Return the (X, Y) coordinate for the center point of the cell that contains the specified text.  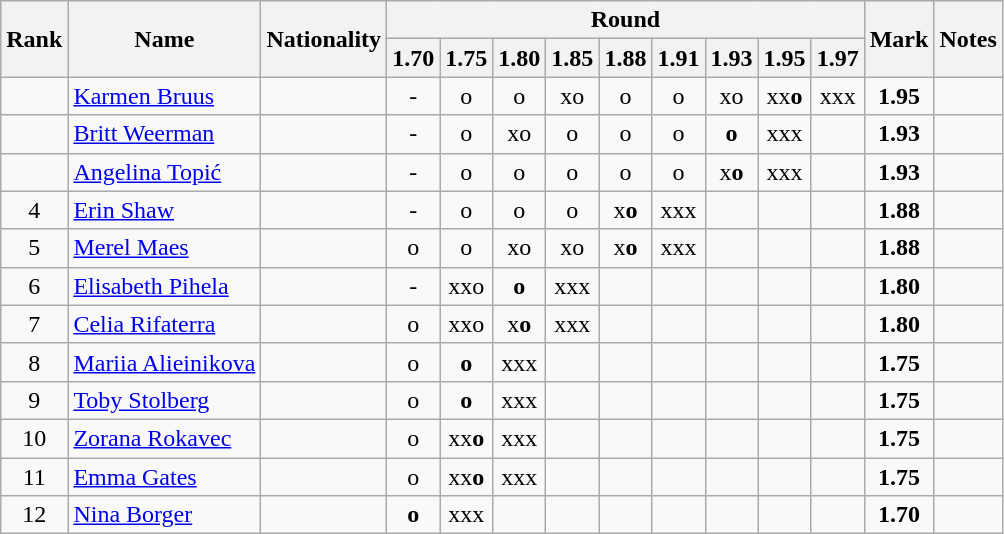
1.91 (678, 58)
Elisabeth Pihela (164, 286)
Nina Borger (164, 515)
8 (34, 362)
Mark (899, 39)
1.97 (838, 58)
Mariia Alieinikova (164, 362)
11 (34, 477)
Merel Maes (164, 248)
6 (34, 286)
Erin Shaw (164, 210)
1.85 (572, 58)
Emma Gates (164, 477)
10 (34, 438)
5 (34, 248)
9 (34, 400)
Round (626, 20)
Celia Rifaterra (164, 324)
Nationality (324, 39)
Toby Stolberg (164, 400)
7 (34, 324)
Zorana Rokavec (164, 438)
12 (34, 515)
Name (164, 39)
Rank (34, 39)
Notes (968, 39)
Angelina Topić (164, 172)
Britt Weerman (164, 134)
Karmen Bruus (164, 96)
4 (34, 210)
